Identify which cell holds the provided text, then report its [x, y] central coordinate. 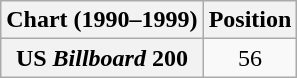
Chart (1990–1999) [102, 20]
56 [250, 58]
Position [250, 20]
US Billboard 200 [102, 58]
